Capture the cell that displays the provided text and extract its (x, y) central coordinate. 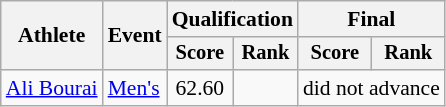
Men's (135, 88)
did not advance (372, 88)
Ali Bourai (52, 88)
Event (135, 36)
Athlete (52, 36)
62.60 (200, 88)
Qualification (232, 19)
Final (372, 19)
